For the text-containing cell, return its midpoint in [x, y] coordinate format. 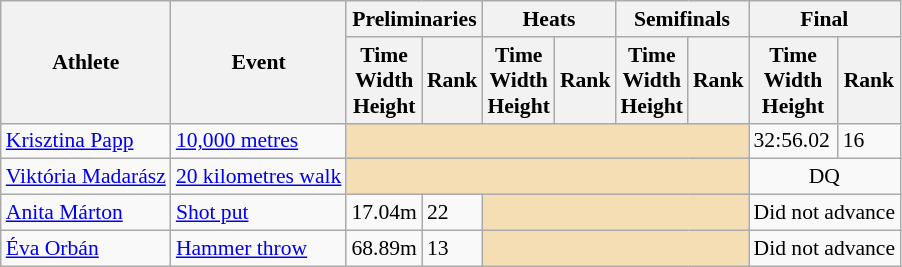
16 [870, 141]
68.89m [384, 248]
13 [452, 248]
Athlete [86, 62]
DQ [824, 177]
Anita Márton [86, 213]
22 [452, 213]
Semifinals [682, 19]
20 kilometres walk [259, 177]
Shot put [259, 213]
Hammer throw [259, 248]
Event [259, 62]
Krisztina Papp [86, 141]
Éva Orbán [86, 248]
Final [824, 19]
Preliminaries [414, 19]
Heats [548, 19]
17.04m [384, 213]
Viktória Madarász [86, 177]
10,000 metres [259, 141]
32:56.02 [792, 141]
